Extract the [X, Y] coordinate from the center of the cell holding the provided text.  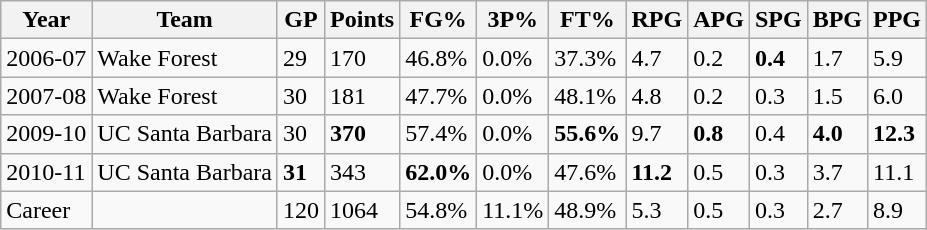
BPG [837, 20]
6.0 [898, 96]
62.0% [438, 172]
11.1 [898, 172]
1064 [362, 210]
2009-10 [46, 134]
120 [300, 210]
5.3 [657, 210]
2010-11 [46, 172]
1.5 [837, 96]
55.6% [588, 134]
343 [362, 172]
3P% [513, 20]
48.1% [588, 96]
170 [362, 58]
29 [300, 58]
PPG [898, 20]
2007-08 [46, 96]
47.7% [438, 96]
4.8 [657, 96]
4.7 [657, 58]
47.6% [588, 172]
5.9 [898, 58]
FG% [438, 20]
RPG [657, 20]
Year [46, 20]
57.4% [438, 134]
9.7 [657, 134]
8.9 [898, 210]
0.8 [719, 134]
11.2 [657, 172]
APG [719, 20]
FT% [588, 20]
SPG [778, 20]
37.3% [588, 58]
12.3 [898, 134]
Points [362, 20]
GP [300, 20]
370 [362, 134]
Team [185, 20]
4.0 [837, 134]
31 [300, 172]
46.8% [438, 58]
48.9% [588, 210]
11.1% [513, 210]
Career [46, 210]
2006-07 [46, 58]
54.8% [438, 210]
1.7 [837, 58]
3.7 [837, 172]
181 [362, 96]
2.7 [837, 210]
